Detect which cell encompasses the target text, then output its [x, y] center coordinate. 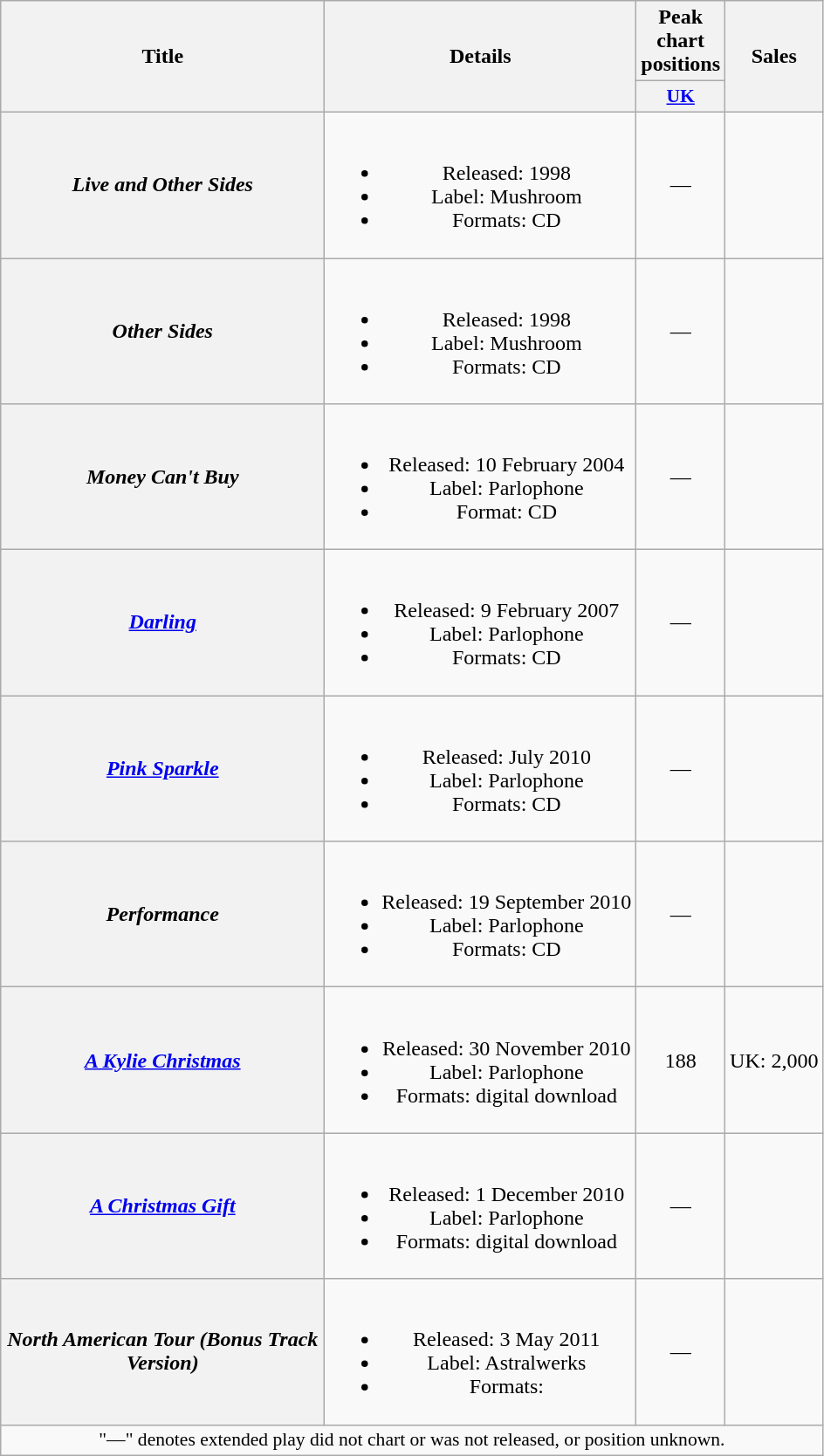
Other Sides [162, 332]
"—" denotes extended play did not chart or was not released, or position unknown. [412, 1440]
Released: 3 May 2011Label: AstralwerksFormats: [480, 1351]
Released: 9 February 2007Label: ParlophoneFormats: CD [480, 623]
North American Tour (Bonus Track Version) [162, 1351]
Released: 30 November 2010Label: ParlophoneFormats: digital download [480, 1060]
188 [681, 1060]
Live and Other Sides [162, 185]
A Christmas Gift [162, 1206]
Title [162, 57]
UK: 2,000 [774, 1060]
Details [480, 57]
UK [681, 97]
Darling [162, 623]
Released: 1 December 2010Label: ParlophoneFormats: digital download [480, 1206]
Pink Sparkle [162, 768]
Performance [162, 915]
Peak chart positions [681, 41]
Released: July 2010Label: ParlophoneFormats: CD [480, 768]
Sales [774, 57]
Released: 10 February 2004Label: ParlophoneFormat: CD [480, 477]
Money Can't Buy [162, 477]
A Kylie Christmas [162, 1060]
Released: 19 September 2010Label: ParlophoneFormats: CD [480, 915]
